Return the (X, Y) coordinate for the center point of the cell that contains the specified text.  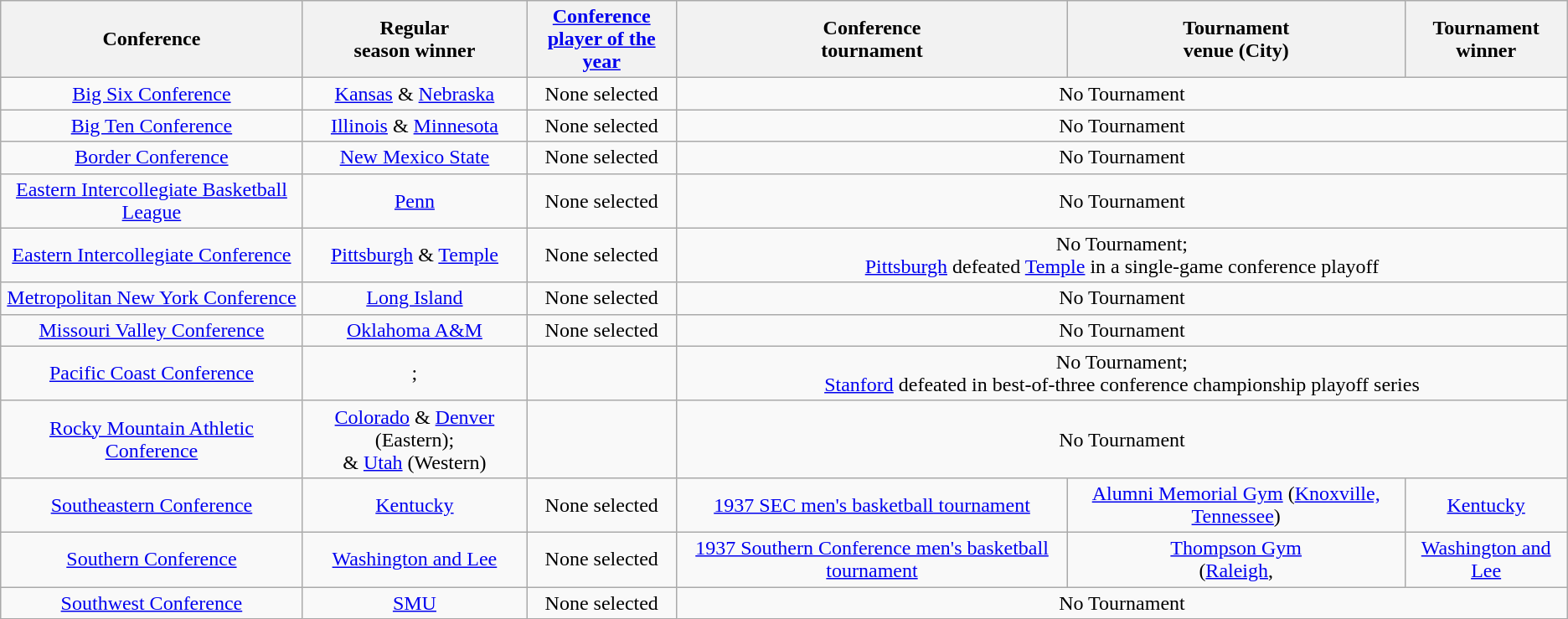
Eastern Intercollegiate Basketball League (152, 201)
Colorado & Denver (Eastern); & Utah (Western) (415, 439)
Big Six Conference (152, 94)
Illinois & Minnesota (415, 126)
1937 SEC men's basketball tournament (873, 504)
Big Ten Conference (152, 126)
Eastern Intercollegiate Conference (152, 255)
Southeastern Conference (152, 504)
Missouri Valley Conference (152, 330)
Thompson Gym(Raleigh, (1236, 560)
Regular season winner (415, 39)
Conference tournament (873, 39)
No Tournament;Stanford defeated in best-of-three conference championship playoff series (1122, 374)
New Mexico State (415, 157)
Kansas & Nebraska (415, 94)
Tournament winner (1486, 39)
Pacific Coast Conference (152, 374)
No Tournament;Pittsburgh defeated Temple in a single-game conference playoff (1122, 255)
Conference player of the year (601, 39)
Penn (415, 201)
Border Conference (152, 157)
Southern Conference (152, 560)
Tournament venue (City) (1236, 39)
Long Island (415, 298)
Oklahoma A&M (415, 330)
Rocky Mountain Athletic Conference (152, 439)
SMU (415, 602)
Pittsburgh & Temple (415, 255)
Conference (152, 39)
Southwest Conference (152, 602)
; (415, 374)
Metropolitan New York Conference (152, 298)
1937 Southern Conference men's basketball tournament (873, 560)
Alumni Memorial Gym (Knoxville, Tennessee) (1236, 504)
